Capture the cell that displays the provided text and extract its (x, y) central coordinate. 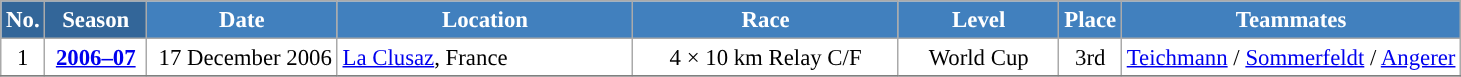
Season (96, 20)
No. (23, 20)
Level (978, 20)
17 December 2006 (242, 58)
1 (23, 58)
4 × 10 km Relay C/F (766, 58)
Date (242, 20)
Teammates (1290, 20)
Place (1090, 20)
2006–07 (96, 58)
3rd (1090, 58)
Teichmann / Sommerfeldt / Angerer (1290, 58)
Location (485, 20)
World Cup (978, 58)
La Clusaz, France (485, 58)
Race (766, 20)
